Locate the cell with the specified text and output its [x, y] center coordinate. 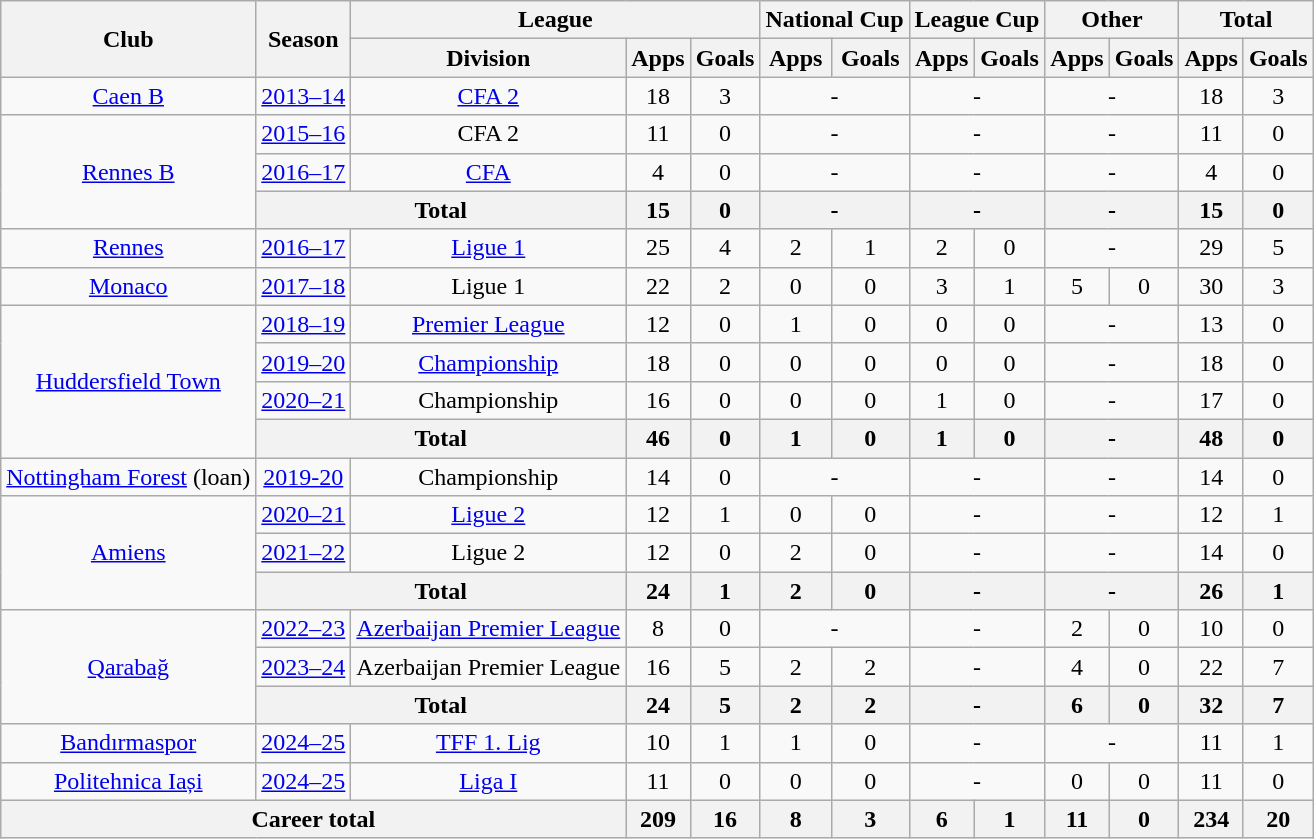
TFF 1. Lig [488, 743]
2021–22 [304, 553]
Club [128, 39]
Bandırmaspor [128, 743]
46 [658, 438]
2013–14 [304, 96]
32 [1211, 705]
League Cup [977, 20]
2023–24 [304, 667]
48 [1211, 438]
2017–18 [304, 286]
Amiens [128, 553]
Division [488, 58]
League [556, 20]
Politehnica Iași [128, 781]
Huddersfield Town [128, 381]
26 [1211, 591]
Season [304, 39]
2019–20 [304, 362]
Rennes B [128, 172]
Liga I [488, 781]
Rennes [128, 248]
2019-20 [304, 477]
Qarabağ [128, 667]
Premier League [488, 324]
2015–16 [304, 134]
2018–19 [304, 324]
Caen B [128, 96]
Nottingham Forest (loan) [128, 477]
Other [1112, 20]
20 [1278, 819]
CFA [488, 172]
National Cup [834, 20]
Career total [314, 819]
234 [1211, 819]
25 [658, 248]
209 [658, 819]
2022–23 [304, 629]
30 [1211, 286]
17 [1211, 400]
Monaco [128, 286]
29 [1211, 248]
13 [1211, 324]
